Output the [x, y] coordinate of the center of the cell containing the given text.  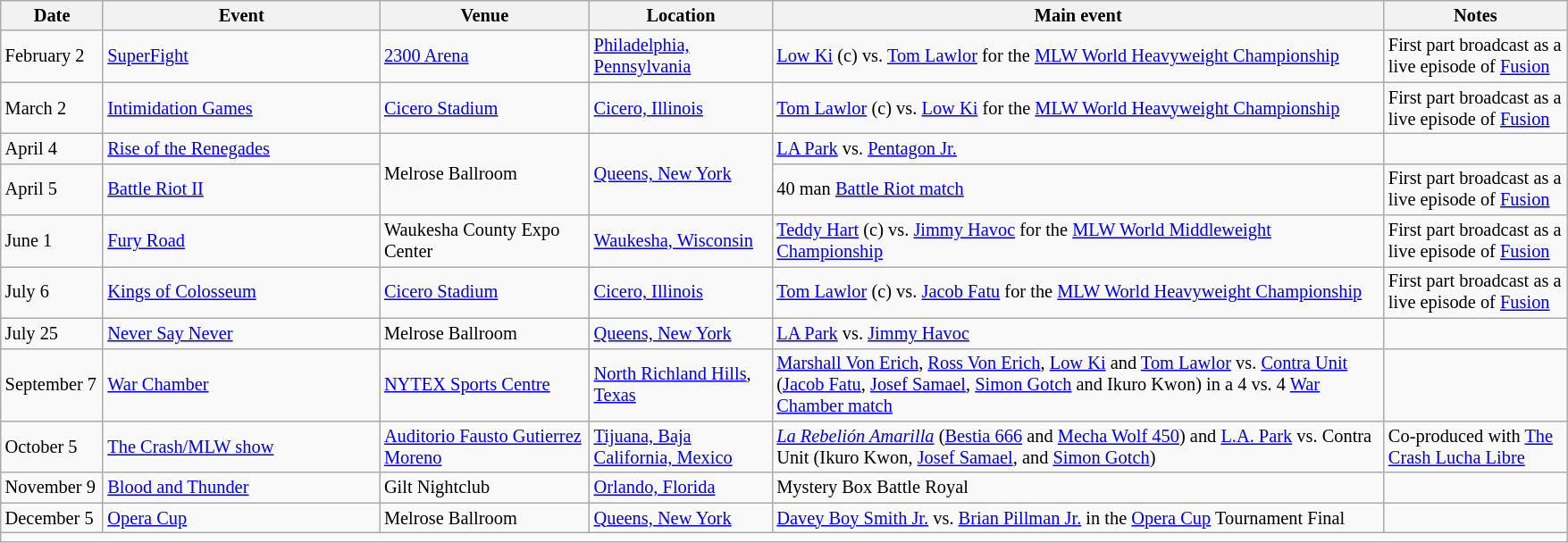
2300 Arena [484, 56]
Mystery Box Battle Royal [1077, 488]
Main event [1077, 15]
July 6 [52, 292]
December 5 [52, 518]
October 5 [52, 447]
War Chamber [241, 385]
Kings of Colosseum [241, 292]
Davey Boy Smith Jr. vs. Brian Pillman Jr. in the Opera Cup Tournament Final [1077, 518]
Teddy Hart (c) vs. Jimmy Havoc for the MLW World Middleweight Championship [1077, 241]
March 2 [52, 108]
40 man Battle Riot match [1077, 189]
The Crash/MLW show [241, 447]
April 5 [52, 189]
Notes [1476, 15]
Tom Lawlor (c) vs. Low Ki for the MLW World Heavyweight Championship [1077, 108]
Tijuana, Baja California, Mexico [681, 447]
Blood and Thunder [241, 488]
Battle Riot II [241, 189]
November 9 [52, 488]
Auditorio Fausto Gutierrez Moreno [484, 447]
Low Ki (c) vs. Tom Lawlor for the MLW World Heavyweight Championship [1077, 56]
Rise of the Renegades [241, 148]
Event [241, 15]
SuperFight [241, 56]
Co-produced with The Crash Lucha Libre [1476, 447]
Location [681, 15]
April 4 [52, 148]
July 25 [52, 333]
Waukesha County Expo Center [484, 241]
North Richland Hills, Texas [681, 385]
Waukesha, Wisconsin [681, 241]
Never Say Never [241, 333]
Philadelphia, Pennsylvania [681, 56]
Orlando, Florida [681, 488]
La Rebelión Amarilla (Bestia 666 and Mecha Wolf 450) and L.A. Park vs. Contra Unit (Ikuro Kwon, Josef Samael, and Simon Gotch) [1077, 447]
Intimidation Games [241, 108]
Venue [484, 15]
Opera Cup [241, 518]
September 7 [52, 385]
LA Park vs. Pentagon Jr. [1077, 148]
February 2 [52, 56]
June 1 [52, 241]
NYTEX Sports Centre [484, 385]
Date [52, 15]
LA Park vs. Jimmy Havoc [1077, 333]
Gilt Nightclub [484, 488]
Tom Lawlor (c) vs. Jacob Fatu for the MLW World Heavyweight Championship [1077, 292]
Fury Road [241, 241]
